Scan for the cell matching the given text and deliver its [x, y] coordinate at center. 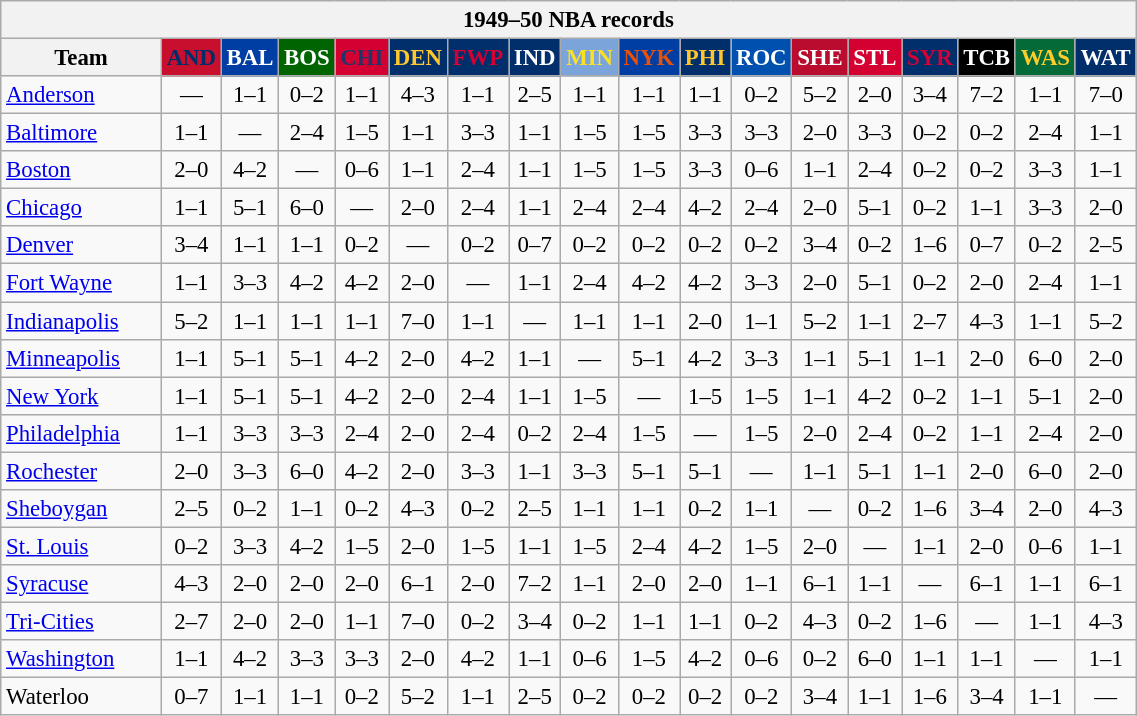
Philadelphia [82, 433]
Fort Wayne [82, 283]
MIN [590, 58]
1949–50 NBA records [568, 20]
PHI [706, 58]
Minneapolis [82, 358]
FWP [478, 58]
New York [82, 396]
CHI [362, 58]
Waterloo [82, 697]
Anderson [82, 95]
WAS [1045, 58]
AND [191, 58]
STL [875, 58]
Syracuse [82, 584]
BAL [250, 58]
TCB [986, 58]
SYR [930, 58]
Rochester [82, 471]
BOS [307, 58]
Sheboygan [82, 509]
Washington [82, 659]
Boston [82, 170]
DEN [418, 58]
Denver [82, 245]
SHE [820, 58]
ROC [762, 58]
Team [82, 58]
Indianapolis [82, 321]
Tri-Cities [82, 621]
WAT [1106, 58]
St. Louis [82, 546]
Chicago [82, 208]
Baltimore [82, 133]
IND [534, 58]
NYK [648, 58]
